Pinpoint the cell where the given text exists, returning its [X, Y] midpoint coordinate. 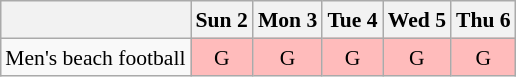
Tue 4 [352, 20]
Thu 6 [484, 20]
Mon 3 [288, 20]
Men's beach football [95, 56]
Sun 2 [222, 20]
Wed 5 [417, 20]
